Locate the cell with the specified text and output its (x, y) center coordinate. 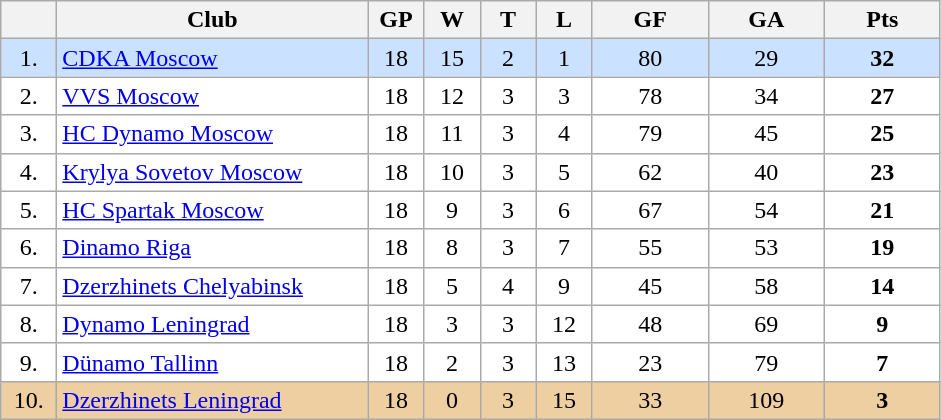
7. (29, 286)
25 (882, 134)
29 (766, 58)
4. (29, 172)
Dinamo Riga (212, 248)
5. (29, 210)
Dzerzhinets Chelyabinsk (212, 286)
Pts (882, 20)
33 (650, 400)
40 (766, 172)
Krylya Sovetov Moscow (212, 172)
GP (396, 20)
21 (882, 210)
11 (452, 134)
10 (452, 172)
9. (29, 362)
109 (766, 400)
27 (882, 96)
8 (452, 248)
32 (882, 58)
6 (564, 210)
W (452, 20)
Dynamo Leningrad (212, 324)
53 (766, 248)
CDKA Moscow (212, 58)
VVS Moscow (212, 96)
13 (564, 362)
8. (29, 324)
58 (766, 286)
T (508, 20)
55 (650, 248)
1. (29, 58)
3. (29, 134)
34 (766, 96)
6. (29, 248)
GF (650, 20)
Dzerzhinets Leningrad (212, 400)
2. (29, 96)
48 (650, 324)
1 (564, 58)
19 (882, 248)
69 (766, 324)
HC Spartak Moscow (212, 210)
0 (452, 400)
Club (212, 20)
80 (650, 58)
L (564, 20)
GA (766, 20)
54 (766, 210)
67 (650, 210)
14 (882, 286)
78 (650, 96)
62 (650, 172)
Dünamo Tallinn (212, 362)
10. (29, 400)
HC Dynamo Moscow (212, 134)
